Capture the cell that displays the provided text and extract its [x, y] central coordinate. 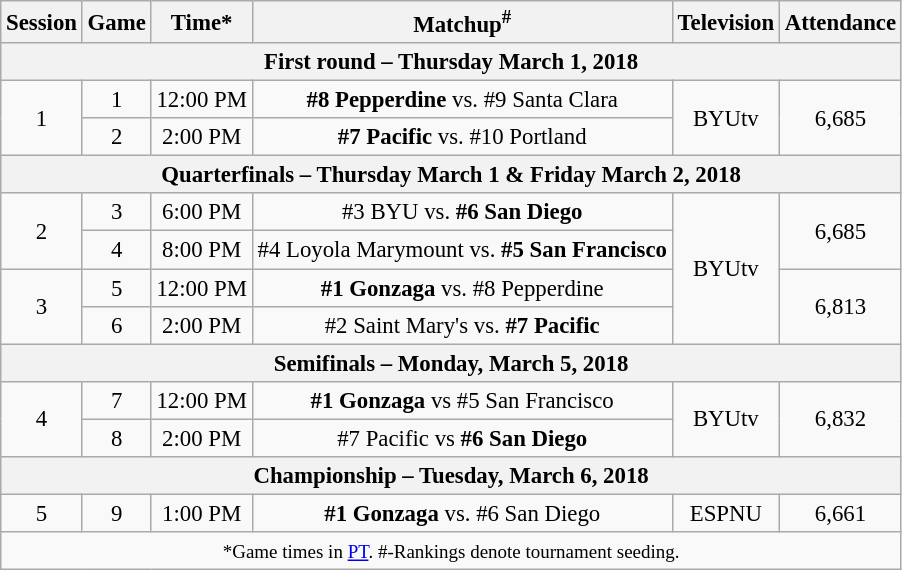
7 [116, 400]
#2 Saint Mary's vs. #7 Pacific [462, 325]
#1 Gonzaga vs. #8 Pepperdine [462, 288]
Attendance [840, 22]
#8 Pepperdine vs. #9 Santa Clara [462, 100]
*Game times in PT. #-Rankings denote tournament seeding. [452, 551]
6,832 [840, 418]
#1 Gonzaga vs #5 San Francisco [462, 400]
6:00 PM [202, 213]
Time* [202, 22]
9 [116, 513]
Semifinals – Monday, March 5, 2018 [452, 363]
#1 Gonzaga vs. #6 San Diego [462, 513]
6 [116, 325]
8 [116, 438]
#7 Pacific vs #6 San Diego [462, 438]
1:00 PM [202, 513]
Session [42, 22]
Television [726, 22]
6,813 [840, 306]
ESPNU [726, 513]
First round – Thursday March 1, 2018 [452, 62]
#4 Loyola Marymount vs. #5 San Francisco [462, 250]
Championship – Tuesday, March 6, 2018 [452, 476]
6,661 [840, 513]
#3 BYU vs. #6 San Diego [462, 213]
Game [116, 22]
8:00 PM [202, 250]
Quarterfinals – Thursday March 1 & Friday March 2, 2018 [452, 175]
#7 Pacific vs. #10 Portland [462, 137]
Matchup# [462, 22]
